Pinpoint the cell where the given text exists, returning its (X, Y) midpoint coordinate. 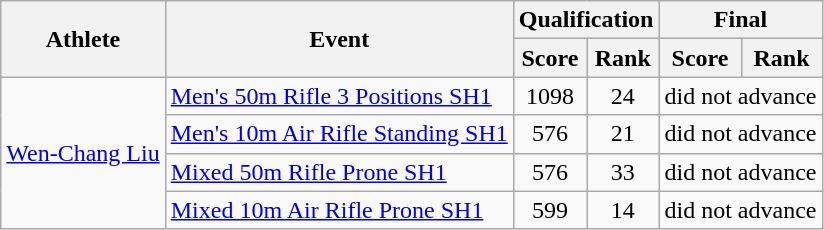
599 (550, 210)
Final (740, 20)
1098 (550, 96)
Mixed 50m Rifle Prone SH1 (339, 172)
33 (623, 172)
Event (339, 39)
Men's 10m Air Rifle Standing SH1 (339, 134)
Mixed 10m Air Rifle Prone SH1 (339, 210)
Qualification (586, 20)
14 (623, 210)
Athlete (83, 39)
24 (623, 96)
Men's 50m Rifle 3 Positions SH1 (339, 96)
Wen-Chang Liu (83, 153)
21 (623, 134)
